Identify which cell holds the provided text, then report its (x, y) central coordinate. 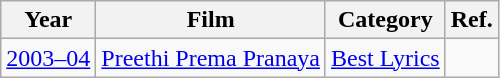
Preethi Prema Pranaya (211, 58)
2003–04 (48, 58)
Year (48, 20)
Best Lyrics (385, 58)
Ref. (472, 20)
Film (211, 20)
Category (385, 20)
